Output the [x, y] coordinate of the center of the cell containing the given text.  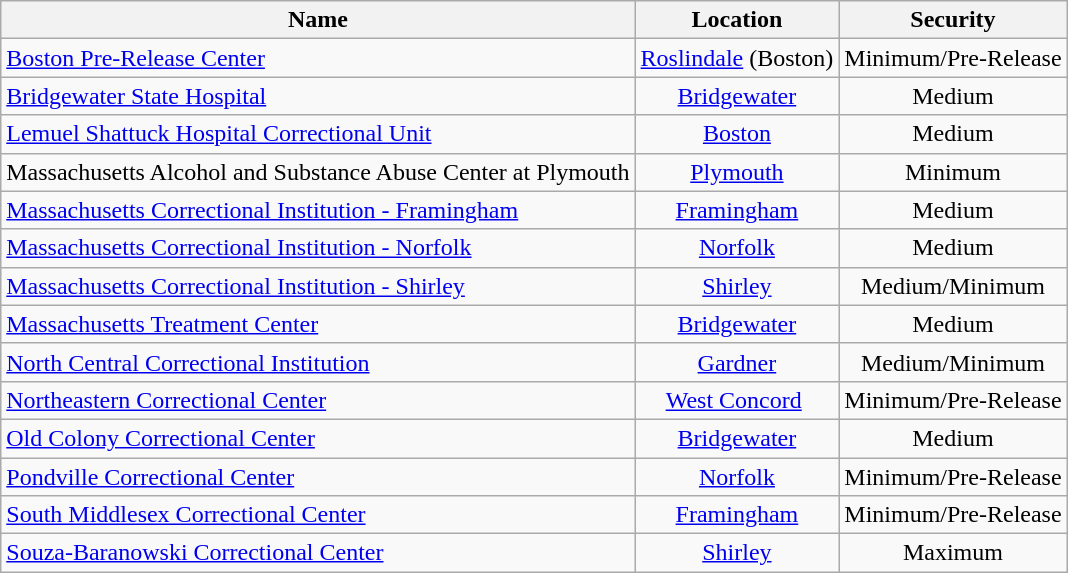
Pondville Correctional Center [318, 477]
North Central Correctional Institution [318, 362]
Boston [737, 134]
Massachusetts Treatment Center [318, 324]
Location [737, 20]
West Concord [737, 400]
Massachusetts Correctional Institution - Framingham [318, 210]
Lemuel Shattuck Hospital Correctional Unit [318, 134]
Massachusetts Alcohol and Substance Abuse Center at Plymouth [318, 172]
Boston Pre-Release Center [318, 58]
Plymouth [737, 172]
Massachusetts Correctional Institution - Norfolk [318, 248]
Maximum [953, 553]
Souza-Baranowski Correctional Center [318, 553]
Old Colony Correctional Center [318, 438]
Roslindale (Boston) [737, 58]
Name [318, 20]
Security [953, 20]
Minimum [953, 172]
South Middlesex Correctional Center [318, 515]
Massachusetts Correctional Institution - Shirley [318, 286]
Bridgewater State Hospital [318, 96]
Gardner [737, 362]
Northeastern Correctional Center [318, 400]
